Capture the cell that displays the provided text and extract its [x, y] central coordinate. 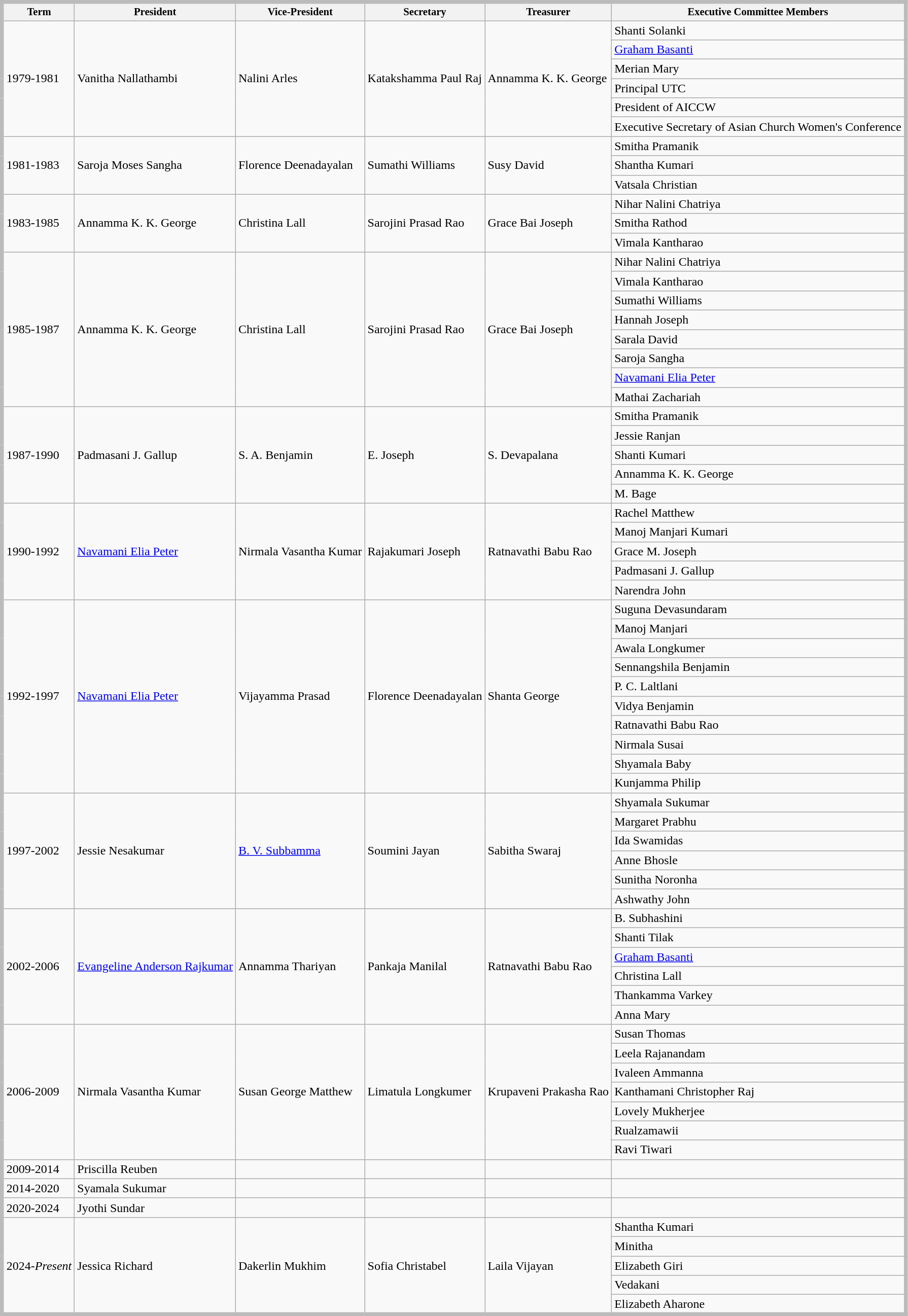
Awala Longkumer [759, 648]
Thankamma Varkey [759, 995]
Treasurer [548, 11]
Priscilla Reuben [155, 1169]
Jessie Nesakumar [155, 850]
Susan Thomas [759, 1034]
Anne Bhosle [759, 861]
Executive Secretary of Asian Church Women's Conference [759, 127]
Jyothi Sundar [155, 1208]
Vedakani [759, 1285]
Manoj Manjari Kumari [759, 532]
E. Joseph [425, 455]
M. Bage [759, 493]
Sennangshila Benjamin [759, 667]
1979-1981 [38, 79]
President [155, 11]
P. C. Laltlani [759, 687]
President of AICCW [759, 108]
Executive Committee Members [759, 11]
Ravi Tiwari [759, 1150]
1990-1992 [38, 551]
Vatsala Christian [759, 185]
Kanthamani Christopher Raj [759, 1092]
Manoj Manjari [759, 629]
Kunjamma Philip [759, 783]
Margaret Prabhu [759, 822]
S. Devapalana [548, 455]
Elizabeth Giri [759, 1266]
2024-Present [38, 1266]
Narendra John [759, 590]
Sarala David [759, 339]
S. A. Benjamin [300, 455]
Ashwathy John [759, 899]
B. V. Subbamma [300, 850]
Nirmala Susai [759, 744]
Katakshamma Paul Raj [425, 79]
Anna Mary [759, 1015]
Laila Vijayan [548, 1266]
Vice-President [300, 11]
Susy David [548, 165]
Elizabeth Aharone [759, 1304]
Nalini Arles [300, 79]
Merian Mary [759, 69]
Vanitha Nallathambi [155, 79]
Sunitha Noronha [759, 880]
Ida Swamidas [759, 841]
Pankaja Manilal [425, 967]
Leela Rajanandam [759, 1053]
B. Subhashini [759, 918]
Rachel Matthew [759, 513]
1992-1997 [38, 697]
Syamala Sukumar [155, 1189]
Saroja Sangha [759, 359]
Secretary [425, 11]
Susan George Matthew [300, 1092]
Sofia Christabel [425, 1266]
Soumini Jayan [425, 850]
Annamma Thariyan [300, 967]
Smitha Rathod [759, 223]
1983-1985 [38, 223]
1997-2002 [38, 850]
Dakerlin Mukhim [300, 1266]
2006-2009 [38, 1092]
Shanta George [548, 697]
Mathai Zachariah [759, 397]
Limatula Longkumer [425, 1092]
Jessie Ranjan [759, 436]
2020-2024 [38, 1208]
2014-2020 [38, 1189]
Lovely Mukherjee [759, 1111]
Shyamala Baby [759, 764]
Ivaleen Ammanna [759, 1073]
Grace M. Joseph [759, 552]
Shanti Kumari [759, 455]
Principal UTC [759, 88]
2002-2006 [38, 967]
Shanti Tilak [759, 938]
Term [38, 11]
Krupaveni Prakasha Rao [548, 1092]
Suguna Devasundaram [759, 610]
Rualzamawii [759, 1130]
2009-2014 [38, 1169]
Vidya Benjamin [759, 706]
Rajakumari Joseph [425, 551]
1981-1983 [38, 165]
Shyamala Sukumar [759, 802]
1985-1987 [38, 330]
Vijayamma Prasad [300, 697]
Evangeline Anderson Rajkumar [155, 967]
Minitha [759, 1247]
Shanti Solanki [759, 30]
Hannah Joseph [759, 320]
Jessica Richard [155, 1266]
Sabitha Swaraj [548, 850]
Saroja Moses Sangha [155, 165]
1987-1990 [38, 455]
